Locate the cell with the specified text and output its [X, Y] center coordinate. 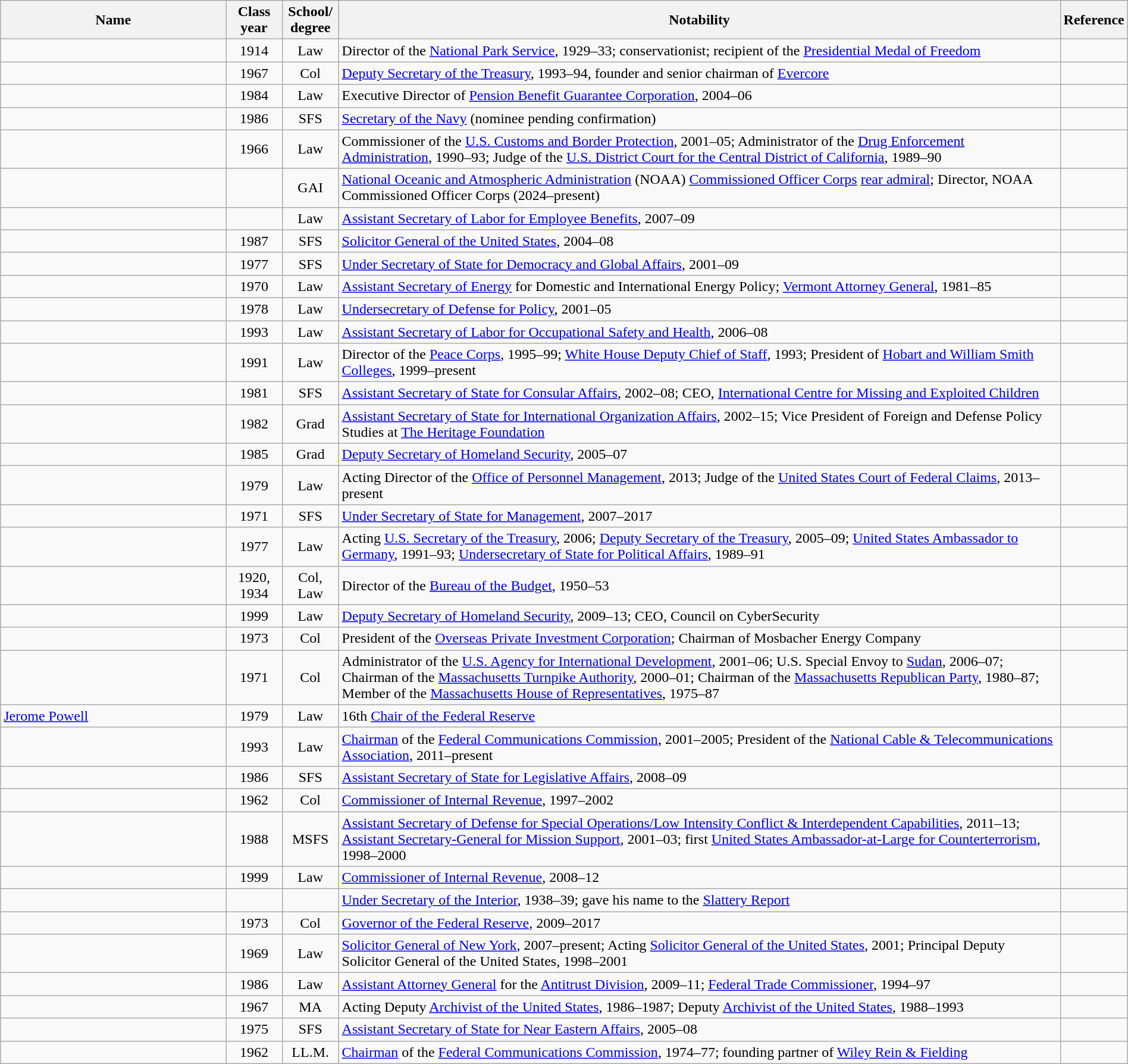
Undersecretary of Defense for Policy, 2001–05 [700, 309]
MSFS [311, 839]
1914 [255, 51]
1985 [255, 455]
Under Secretary of State for Management, 2007–2017 [700, 516]
MA [311, 1007]
Assistant Attorney General for the Antitrust Division, 2009–11; Federal Trade Commissioner, 1994–97 [700, 984]
Deputy Secretary of Homeland Security, 2005–07 [700, 455]
1966 [255, 149]
1991 [255, 363]
LL.M. [311, 1052]
Class year [255, 20]
Director of the Bureau of the Budget, 1950–53 [700, 586]
School/degree [311, 20]
Assistant Secretary of State for Legislative Affairs, 2008–09 [700, 777]
Under Secretary of State for Democracy and Global Affairs, 2001–09 [700, 264]
Notability [700, 20]
Chairman of the Federal Communications Commission, 1974–77; founding partner of Wiley Rein & Fielding [700, 1052]
1988 [255, 839]
1987 [255, 241]
Secretary of the Navy (nominee pending confirmation) [700, 118]
1970 [255, 286]
Col,Law [311, 586]
Assistant Secretary of Labor for Employee Benefits, 2007–09 [700, 218]
GAI [311, 188]
1975 [255, 1029]
President of the Overseas Private Investment Corporation; Chairman of Mosbacher Energy Company [700, 639]
1978 [255, 309]
1982 [255, 424]
16th Chair of the Federal Reserve [700, 716]
Assistant Secretary of Labor for Occupational Safety and Health, 2006–08 [700, 331]
Acting Deputy Archivist of the United States, 1986–1987; Deputy Archivist of the United States, 1988–1993 [700, 1007]
Reference [1093, 20]
1981 [255, 393]
Director of the National Park Service, 1929–33; conservationist; recipient of the Presidential Medal of Freedom [700, 51]
Director of the Peace Corps, 1995–99; White House Deputy Chief of Staff, 1993; President of Hobart and William Smith Colleges, 1999–present [700, 363]
Assistant Secretary of Energy for Domestic and International Energy Policy; Vermont Attorney General, 1981–85 [700, 286]
1984 [255, 96]
Commissioner of Internal Revenue, 1997–2002 [700, 800]
Acting Director of the Office of Personnel Management, 2013; Judge of the United States Court of Federal Claims, 2013–present [700, 486]
Deputy Secretary of the Treasury, 1993–94, founder and senior chairman of Evercore [700, 73]
Solicitor General of the United States, 2004–08 [700, 241]
Name [113, 20]
1969 [255, 953]
Assistant Secretary of State for Near Eastern Affairs, 2005–08 [700, 1029]
1920,1934 [255, 586]
Commissioner of Internal Revenue, 2008–12 [700, 878]
Assistant Secretary of State for Consular Affairs, 2002–08; CEO, International Centre for Missing and Exploited Children [700, 393]
Jerome Powell [113, 716]
Governor of the Federal Reserve, 2009–2017 [700, 923]
Deputy Secretary of Homeland Security, 2009–13; CEO, Council on CyberSecurity [700, 616]
Executive Director of Pension Benefit Guarantee Corporation, 2004–06 [700, 96]
Under Secretary of the Interior, 1938–39; gave his name to the Slattery Report [700, 900]
Chairman of the Federal Communications Commission, 2001–2005; President of the National Cable & Telecommunications Association, 2011–present [700, 746]
